Determine the [X, Y] coordinate at the center of the cell enclosing the given text.  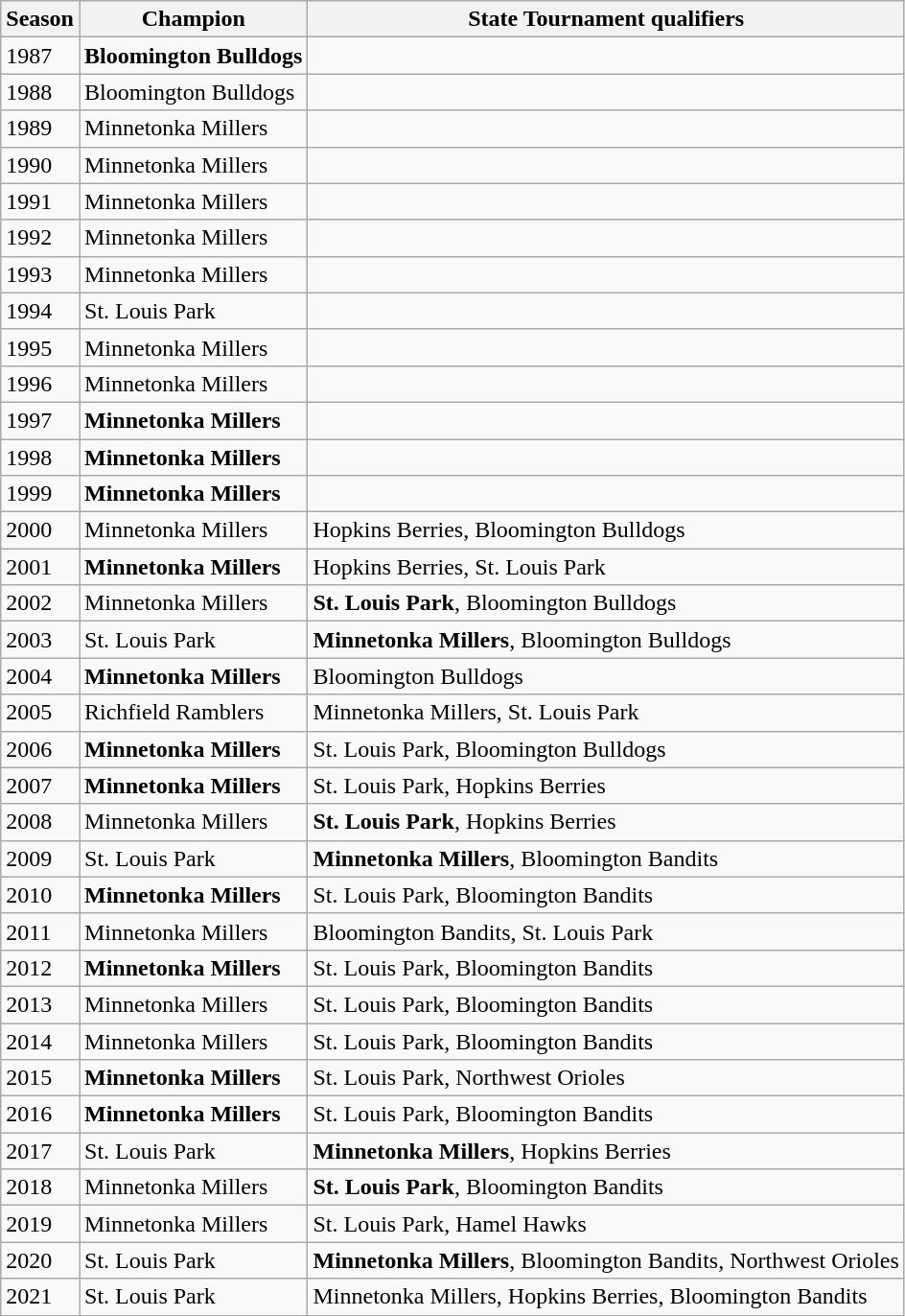
Minnetonka Millers, St. Louis Park [606, 713]
Bloomington Bandits, St. Louis Park [606, 931]
St. Louis Park, Hamel Hawks [606, 1224]
Minnetonka Millers, Bloomington Bulldogs [606, 640]
Minnetonka Millers, Hopkins Berries [606, 1151]
Minnetonka Millers, Bloomington Bandits, Northwest Orioles [606, 1260]
1988 [40, 92]
2016 [40, 1115]
2017 [40, 1151]
Minnetonka Millers, Bloomington Bandits [606, 858]
Champion [193, 19]
1987 [40, 56]
2020 [40, 1260]
1999 [40, 494]
2011 [40, 931]
Hopkins Berries, Bloomington Bulldogs [606, 530]
Hopkins Berries, St. Louis Park [606, 567]
2002 [40, 603]
Richfield Ramblers [193, 713]
2009 [40, 858]
2010 [40, 895]
2014 [40, 1041]
Season [40, 19]
1989 [40, 129]
1997 [40, 420]
2018 [40, 1187]
2003 [40, 640]
2001 [40, 567]
2019 [40, 1224]
1996 [40, 384]
1995 [40, 347]
2005 [40, 713]
1992 [40, 238]
1994 [40, 311]
2007 [40, 786]
2000 [40, 530]
1998 [40, 458]
State Tournament qualifiers [606, 19]
2015 [40, 1078]
2013 [40, 1004]
2012 [40, 968]
2004 [40, 676]
St. Louis Park, Northwest Orioles [606, 1078]
1991 [40, 201]
1990 [40, 165]
2021 [40, 1297]
2006 [40, 749]
2008 [40, 822]
1993 [40, 274]
Minnetonka Millers, Hopkins Berries, Bloomington Bandits [606, 1297]
